Find where the given text appears and provide that cell's center as (X, Y) coordinate. 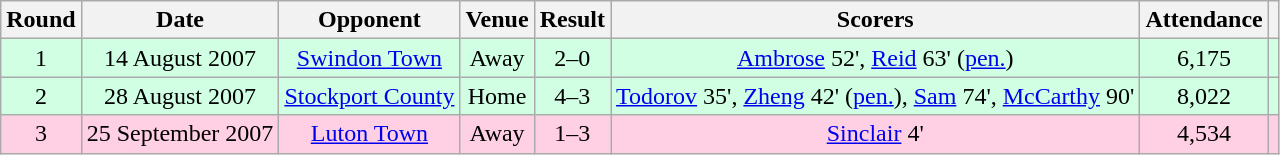
14 August 2007 (180, 58)
4,534 (1204, 134)
8,022 (1204, 96)
Round (41, 20)
Stockport County (370, 96)
1 (41, 58)
2–0 (572, 58)
25 September 2007 (180, 134)
Opponent (370, 20)
Swindon Town (370, 58)
4–3 (572, 96)
Result (572, 20)
2 (41, 96)
Sinclair 4' (876, 134)
Home (497, 96)
Attendance (1204, 20)
Luton Town (370, 134)
1–3 (572, 134)
Date (180, 20)
Venue (497, 20)
Todorov 35', Zheng 42' (pen.), Sam 74', McCarthy 90' (876, 96)
Scorers (876, 20)
Ambrose 52', Reid 63' (pen.) (876, 58)
3 (41, 134)
6,175 (1204, 58)
28 August 2007 (180, 96)
